Identify which cell holds the provided text, then report its (X, Y) central coordinate. 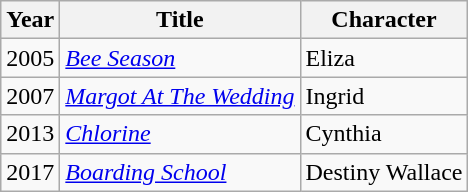
Eliza (384, 58)
Character (384, 20)
2017 (30, 172)
2007 (30, 96)
Bee Season (180, 58)
Title (180, 20)
Cynthia (384, 134)
Year (30, 20)
Boarding School (180, 172)
2005 (30, 58)
Margot At The Wedding (180, 96)
Chlorine (180, 134)
Ingrid (384, 96)
Destiny Wallace (384, 172)
2013 (30, 134)
